Return [x, y] of the center of cell containing provided text 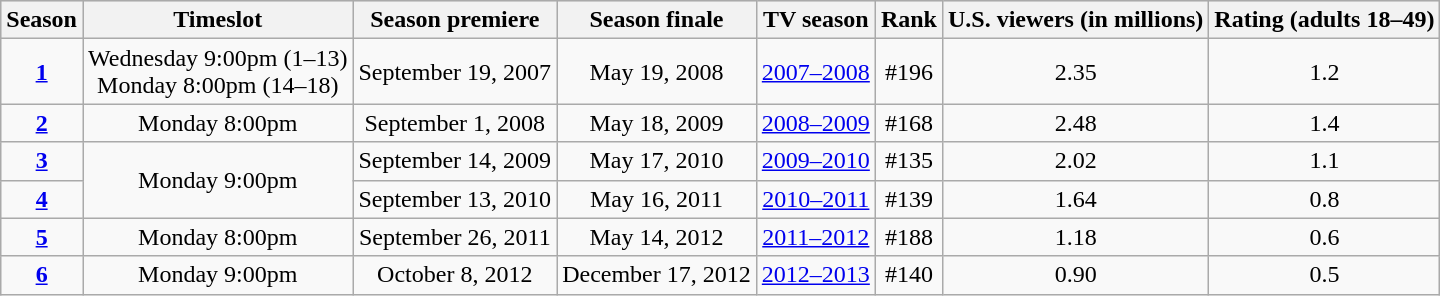
September 13, 2010 [455, 199]
Season finale [657, 20]
2011–2012 [816, 237]
2008–2009 [816, 123]
6 [42, 275]
1.4 [1324, 123]
Rating (adults 18–49) [1324, 20]
Timeslot [217, 20]
May 16, 2011 [657, 199]
1.64 [1075, 199]
1.18 [1075, 237]
TV season [816, 20]
2.35 [1075, 72]
Wednesday 9:00pm (1–13)Monday 8:00pm (14–18) [217, 72]
#135 [908, 161]
2007–2008 [816, 72]
0.6 [1324, 237]
September 19, 2007 [455, 72]
5 [42, 237]
September 26, 2011 [455, 237]
2.02 [1075, 161]
0.8 [1324, 199]
0.90 [1075, 275]
#168 [908, 123]
2012–2013 [816, 275]
U.S. viewers (in millions) [1075, 20]
May 17, 2010 [657, 161]
3 [42, 161]
Season premiere [455, 20]
December 17, 2012 [657, 275]
#139 [908, 199]
September 14, 2009 [455, 161]
1.1 [1324, 161]
May 14, 2012 [657, 237]
October 8, 2012 [455, 275]
#140 [908, 275]
#196 [908, 72]
0.5 [1324, 275]
2010–2011 [816, 199]
May 18, 2009 [657, 123]
2 [42, 123]
September 1, 2008 [455, 123]
May 19, 2008 [657, 72]
2009–2010 [816, 161]
2.48 [1075, 123]
Season [42, 20]
1.2 [1324, 72]
Rank [908, 20]
4 [42, 199]
1 [42, 72]
#188 [908, 237]
